Locate the cell with the specified text and output its (x, y) center coordinate. 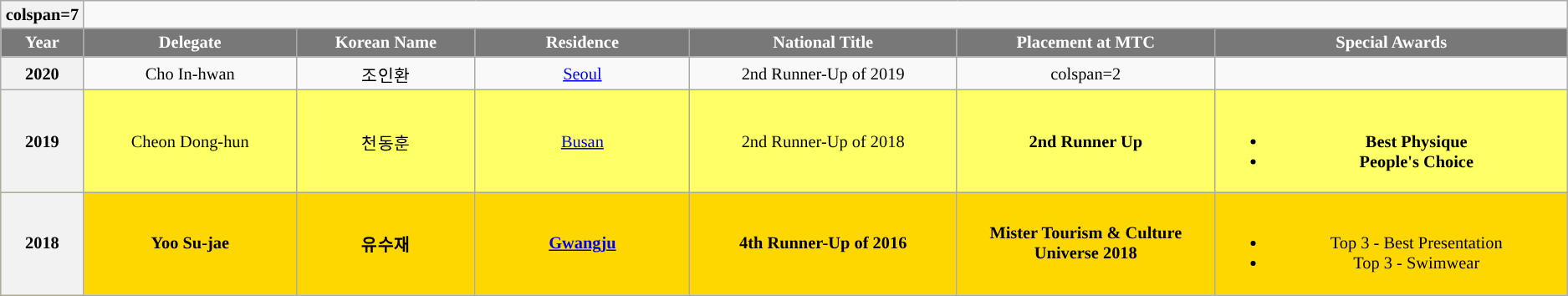
colspan=7 (42, 14)
Busan (582, 140)
2nd Runner-Up of 2019 (823, 74)
Top 3 - Best PresentationTop 3 - Swimwear (1392, 243)
Cheon Dong-hun (190, 140)
2018 (42, 243)
Residence (582, 43)
Year (42, 43)
4th Runner-Up of 2016 (823, 243)
Yoo Su-jae (190, 243)
Mister Tourism & Culture Universe 2018 (1085, 243)
2020 (42, 74)
Cho In-hwan (190, 74)
Best PhysiquePeople's Choice (1392, 140)
조인환 (386, 74)
2019 (42, 140)
Placement at MTC (1085, 43)
2nd Runner-Up of 2018 (823, 140)
National Title (823, 43)
천동훈 (386, 140)
Seoul (582, 74)
2nd Runner Up (1085, 140)
Gwangju (582, 243)
Special Awards (1392, 43)
Delegate (190, 43)
Korean Name (386, 43)
colspan=2 (1085, 74)
유수재 (386, 243)
